Capture the cell that displays the provided text and extract its (X, Y) central coordinate. 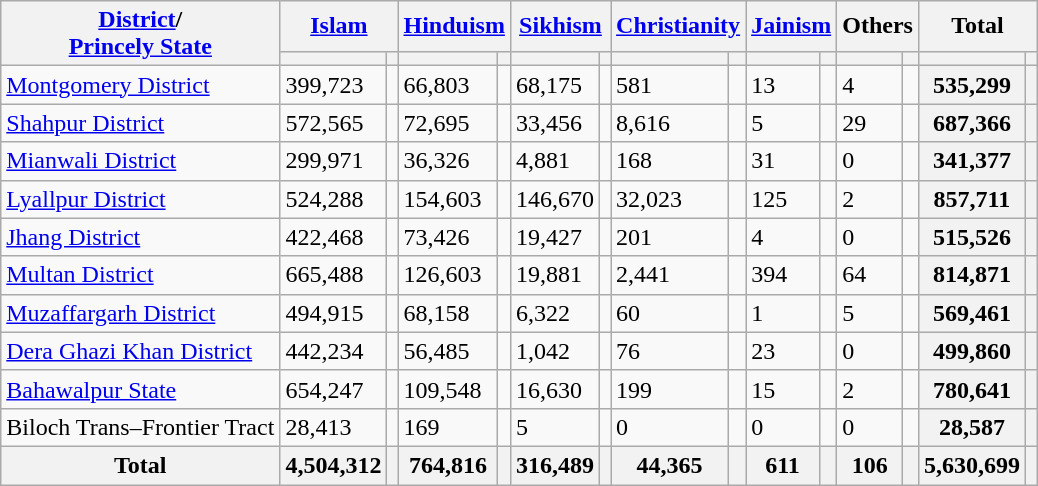
Others (878, 26)
28,587 (972, 427)
13 (783, 85)
Muzaffargarh District (140, 313)
125 (783, 199)
654,247 (334, 389)
126,603 (448, 275)
60 (670, 313)
399,723 (334, 85)
Sikhism (560, 26)
32,023 (670, 199)
Shahpur District (140, 123)
Bahawalpur State (140, 389)
494,915 (334, 313)
Mianwali District (140, 161)
Jhang District (140, 237)
199 (670, 389)
665,488 (334, 275)
District/Princely State (140, 34)
19,427 (554, 237)
201 (670, 237)
814,871 (972, 275)
Biloch Trans–Frontier Tract (140, 427)
2,441 (670, 275)
76 (670, 351)
73,426 (448, 237)
422,468 (334, 237)
109,548 (448, 389)
64 (870, 275)
581 (670, 85)
316,489 (554, 465)
23 (783, 351)
299,971 (334, 161)
15 (783, 389)
169 (448, 427)
36,326 (448, 161)
146,670 (554, 199)
499,860 (972, 351)
68,158 (448, 313)
33,456 (554, 123)
28,413 (334, 427)
68,175 (554, 85)
56,485 (448, 351)
442,234 (334, 351)
Montgomery District (140, 85)
524,288 (334, 199)
780,641 (972, 389)
394 (783, 275)
1,042 (554, 351)
Christianity (678, 26)
29 (870, 123)
31 (783, 161)
72,695 (448, 123)
4,881 (554, 161)
Islam (339, 26)
4,504,312 (334, 465)
764,816 (448, 465)
1 (783, 313)
569,461 (972, 313)
Lyallpur District (140, 199)
Dera Ghazi Khan District (140, 351)
168 (670, 161)
572,565 (334, 123)
106 (870, 465)
44,365 (670, 465)
Jainism (792, 26)
19,881 (554, 275)
Hinduism (454, 26)
16,630 (554, 389)
66,803 (448, 85)
611 (783, 465)
Multan District (140, 275)
857,711 (972, 199)
515,526 (972, 237)
8,616 (670, 123)
5,630,699 (972, 465)
6,322 (554, 313)
687,366 (972, 123)
341,377 (972, 161)
154,603 (448, 199)
535,299 (972, 85)
